Capture the cell that displays the provided text and extract its [x, y] central coordinate. 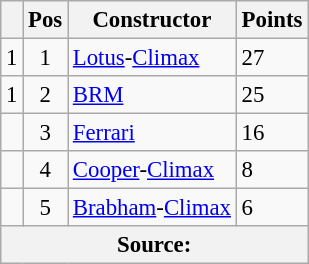
6 [272, 208]
3 [46, 133]
4 [46, 170]
8 [272, 170]
5 [46, 208]
16 [272, 133]
Brabham-Climax [152, 208]
Source: [154, 245]
25 [272, 95]
Points [272, 20]
BRM [152, 95]
Constructor [152, 20]
Ferrari [152, 133]
Pos [46, 20]
Lotus-Climax [152, 58]
2 [46, 95]
27 [272, 58]
Cooper-Climax [152, 170]
